Output the [x, y] coordinate of the center of the cell containing the given text.  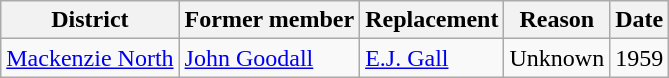
Unknown [557, 58]
Former member [270, 20]
E.J. Gall [432, 58]
John Goodall [270, 58]
Replacement [432, 20]
Reason [557, 20]
Date [640, 20]
Mackenzie North [90, 58]
District [90, 20]
1959 [640, 58]
